Extract the (X, Y) coordinate from the center of the cell holding the provided text.  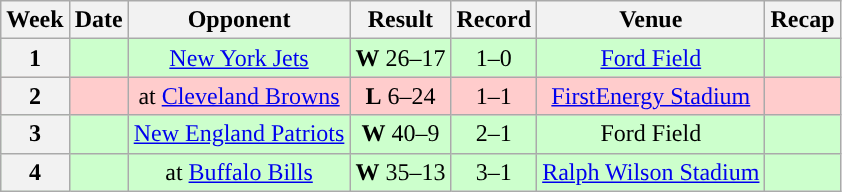
Recap (802, 20)
Ralph Wilson Stadium (651, 172)
Result (400, 20)
W 35–13 (400, 172)
FirstEnergy Stadium (651, 96)
Venue (651, 20)
L 6–24 (400, 96)
Record (494, 20)
W 26–17 (400, 58)
New York Jets (239, 58)
Opponent (239, 20)
1–0 (494, 58)
W 40–9 (400, 134)
3 (35, 134)
1 (35, 58)
1–1 (494, 96)
New England Patriots (239, 134)
at Buffalo Bills (239, 172)
at Cleveland Browns (239, 96)
3–1 (494, 172)
Date (98, 20)
Week (35, 20)
2–1 (494, 134)
2 (35, 96)
4 (35, 172)
